Scan for the cell matching the given text and deliver its (x, y) coordinate at center. 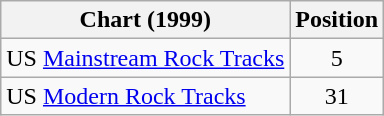
Position (337, 20)
31 (337, 96)
US Mainstream Rock Tracks (146, 58)
5 (337, 58)
US Modern Rock Tracks (146, 96)
Chart (1999) (146, 20)
